Pinpoint the cell where the given text exists, returning its [X, Y] midpoint coordinate. 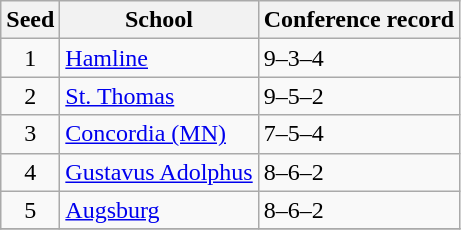
Hamline [159, 58]
9–5–2 [358, 96]
1 [30, 58]
2 [30, 96]
Augsburg [159, 210]
5 [30, 210]
Seed [30, 20]
3 [30, 134]
7–5–4 [358, 134]
St. Thomas [159, 96]
School [159, 20]
9–3–4 [358, 58]
Gustavus Adolphus [159, 172]
Concordia (MN) [159, 134]
Conference record [358, 20]
4 [30, 172]
